Determine the [x, y] coordinate at the center of the cell enclosing the given text.  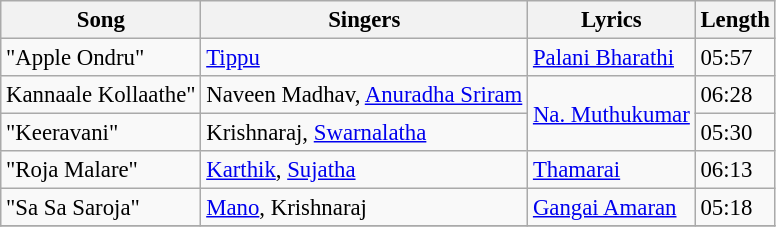
"Roja Malare" [101, 170]
06:28 [735, 95]
Na. Muthukumar [612, 114]
Singers [364, 20]
05:30 [735, 133]
05:57 [735, 58]
Thamarai [612, 170]
"Apple Ondru" [101, 58]
Karthik, Sujatha [364, 170]
Song [101, 20]
Lyrics [612, 20]
05:18 [735, 208]
"Keeravani" [101, 133]
Krishnaraj, Swarnalatha [364, 133]
Gangai Amaran [612, 208]
Palani Bharathi [612, 58]
06:13 [735, 170]
Tippu [364, 58]
"Sa Sa Saroja" [101, 208]
Naveen Madhav, Anuradha Sriram [364, 95]
Length [735, 20]
Kannaale Kollaathe" [101, 95]
Mano, Krishnaraj [364, 208]
